From the cell containing the given text, extract its center point as (X, Y) coordinate. 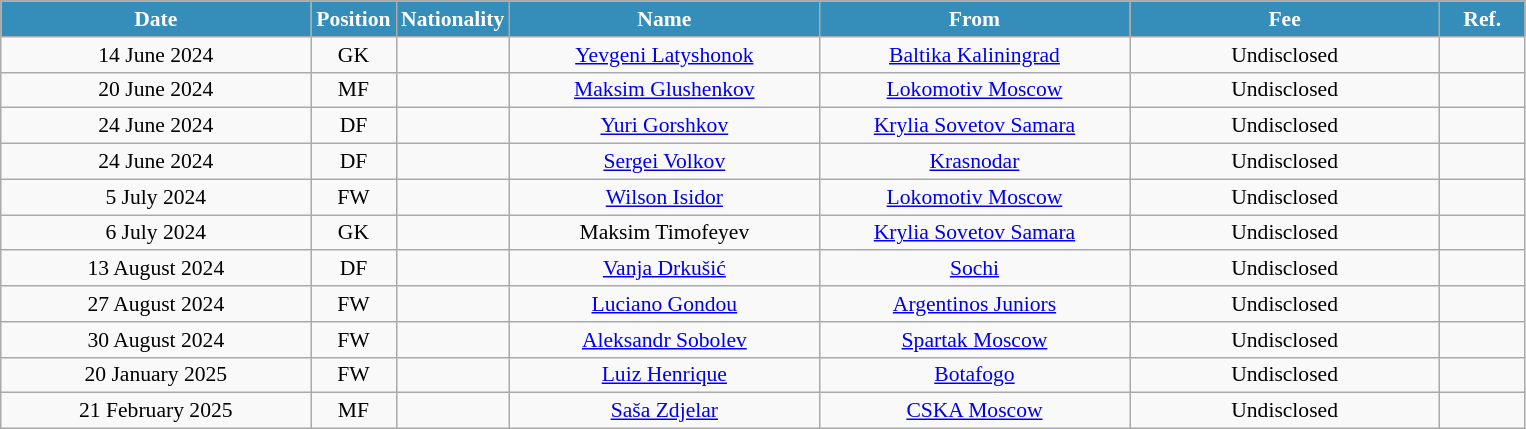
Botafogo (974, 375)
Vanja Drkušić (664, 269)
Ref. (1482, 19)
Maksim Timofeyev (664, 233)
20 June 2024 (156, 90)
13 August 2024 (156, 269)
21 February 2025 (156, 411)
Name (664, 19)
5 July 2024 (156, 197)
Position (354, 19)
Luciano Gondou (664, 304)
20 January 2025 (156, 375)
Krasnodar (974, 162)
Wilson Isidor (664, 197)
Nationality (452, 19)
Date (156, 19)
Aleksandr Sobolev (664, 340)
Luiz Henrique (664, 375)
14 June 2024 (156, 55)
Sochi (974, 269)
Argentinos Juniors (974, 304)
Yuri Gorshkov (664, 126)
30 August 2024 (156, 340)
27 August 2024 (156, 304)
Fee (1285, 19)
Maksim Glushenkov (664, 90)
CSKA Moscow (974, 411)
Sergei Volkov (664, 162)
6 July 2024 (156, 233)
Yevgeni Latyshonok (664, 55)
Saša Zdjelar (664, 411)
From (974, 19)
Spartak Moscow (974, 340)
Baltika Kaliningrad (974, 55)
